For the text-containing cell, return its midpoint in [X, Y] coordinate format. 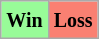
Win [24, 20]
Loss [73, 20]
